Detect which cell encompasses the target text, then output its (X, Y) center coordinate. 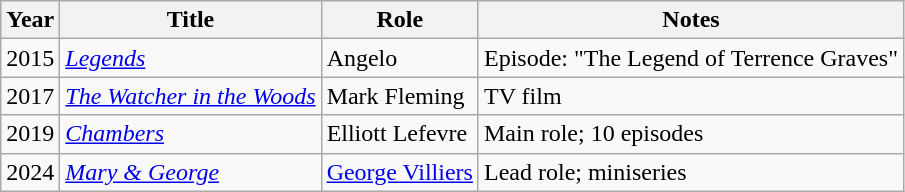
Episode: "The Legend of Terrence Graves" (690, 58)
2019 (30, 134)
Mark Fleming (400, 96)
Main role; 10 episodes (690, 134)
Notes (690, 20)
Chambers (190, 134)
TV film (690, 96)
The Watcher in the Woods (190, 96)
Elliott Lefevre (400, 134)
Angelo (400, 58)
Lead role; miniseries (690, 172)
George Villiers (400, 172)
Role (400, 20)
Title (190, 20)
Year (30, 20)
2015 (30, 58)
Legends (190, 58)
2024 (30, 172)
2017 (30, 96)
Mary & George (190, 172)
